Return the (x, y) coordinate for the center point of the cell that contains the specified text.  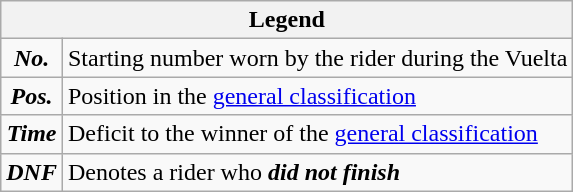
Pos. (32, 96)
Denotes a rider who did not finish (317, 172)
Starting number worn by the rider during the Vuelta (317, 58)
Time (32, 134)
Deficit to the winner of the general classification (317, 134)
Position in the general classification (317, 96)
Legend (287, 20)
No. (32, 58)
DNF (32, 172)
